Identify which cell holds the provided text, then report its (x, y) central coordinate. 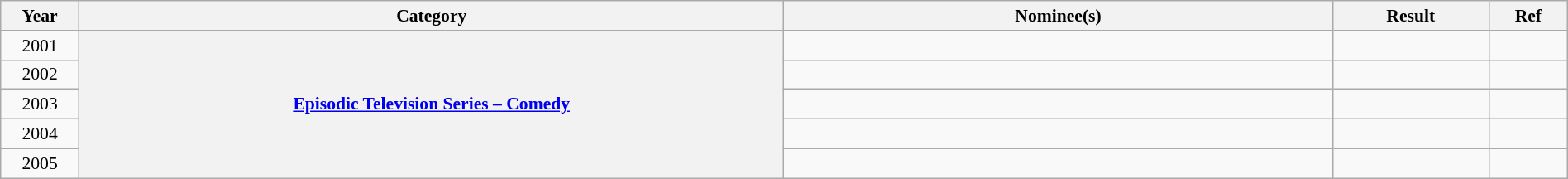
Category (432, 16)
2003 (40, 104)
Year (40, 16)
2004 (40, 134)
2005 (40, 163)
Ref (1528, 16)
2001 (40, 46)
Episodic Television Series – Comedy (432, 104)
2002 (40, 75)
Nominee(s) (1059, 16)
Result (1411, 16)
